Search for the cell housing the specified text and yield its (x, y) center coordinate. 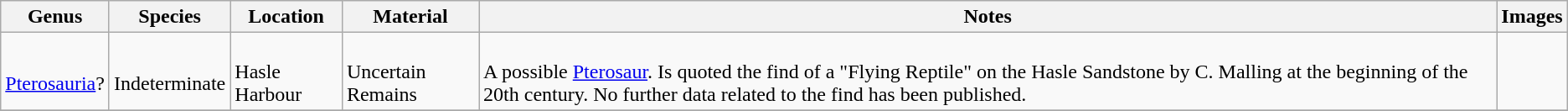
Hasle Harbour (286, 71)
Notes (988, 17)
Pterosauria? (55, 71)
Indeterminate (169, 71)
Material (410, 17)
Uncertain Remains (410, 71)
Genus (55, 17)
Species (169, 17)
Images (1532, 17)
Location (286, 17)
